Return [X, Y] of the center of cell containing provided text 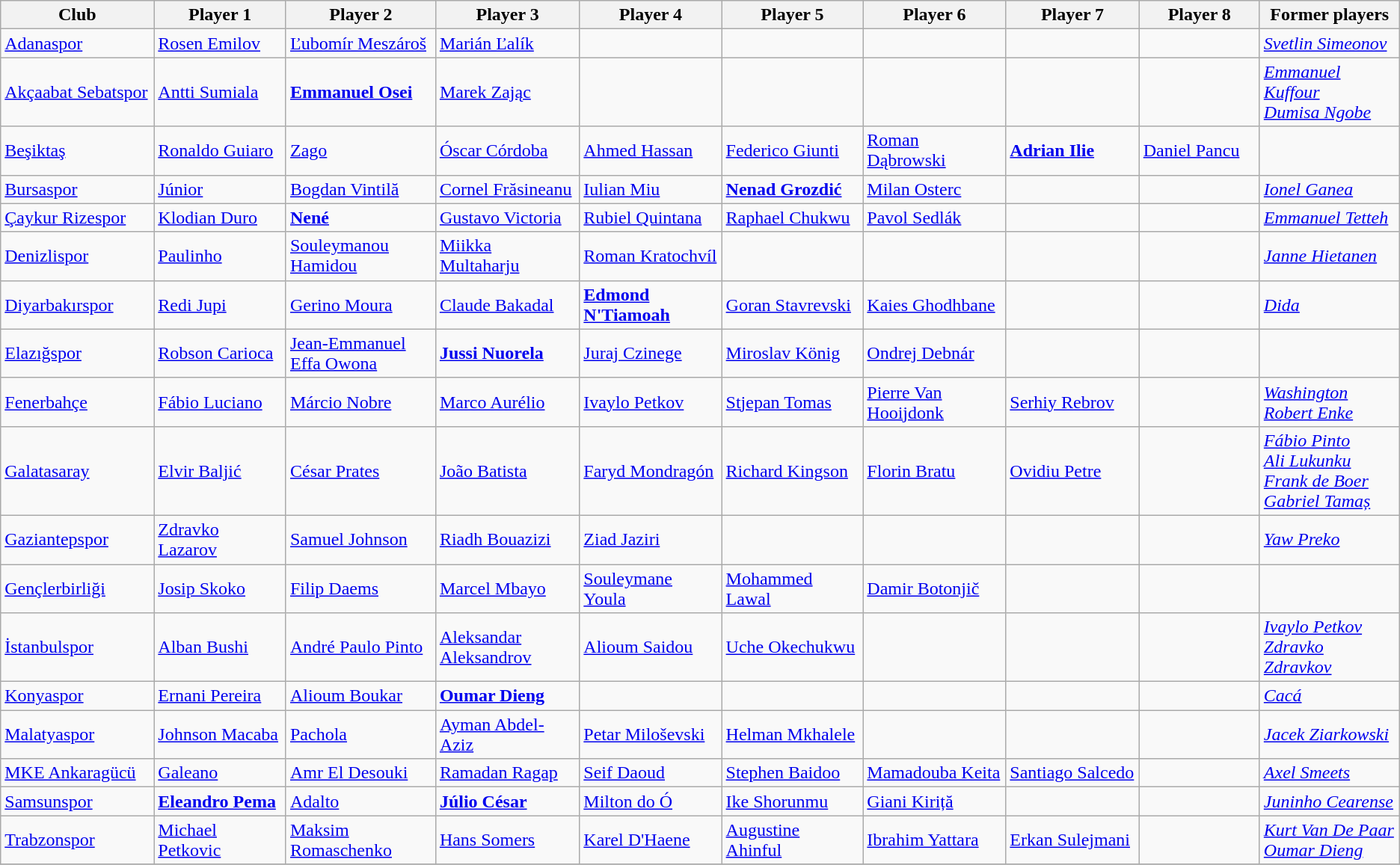
Rubiel Quintana [651, 218]
Ionel Ganea [1330, 189]
Bogdan Vintilă [360, 189]
Paulinho [220, 256]
César Prates [360, 471]
Malatyaspor [78, 734]
Jussi Nuorela [507, 353]
Marek Zając [507, 92]
Nenad Grozdić [793, 189]
Daniel Pancu [1200, 151]
Júnior [220, 189]
Ivaylo Petkov [651, 402]
Ivaylo Petkov Zdravko Zdravkov [1330, 647]
Filip Daems [360, 588]
Ernani Pereira [220, 696]
Player 6 [935, 15]
Roman Dąbrowski [935, 151]
Yaw Preko [1330, 540]
Aleksandar Aleksandrov [507, 647]
MKE Ankaragücü [78, 773]
Óscar Córdoba [507, 151]
Klodian Duro [220, 218]
Pachola [360, 734]
Florin Bratu [935, 471]
Richard Kingson [793, 471]
Robson Carioca [220, 353]
Gençlerbirliği [78, 588]
Josip Skoko [220, 588]
Júlio César [507, 801]
Galeano [220, 773]
Helman Mkhalele [793, 734]
Çaykur Rizespor [78, 218]
Ondrej Debnár [935, 353]
Redi Jupi [220, 305]
Former players [1330, 15]
Kurt Van De Paar Oumar Dieng [1330, 840]
Juraj Czinege [651, 353]
Adrian Ilie [1072, 151]
Raphael Chukwu [793, 218]
Mamadouba Keita [935, 773]
Milton do Ó [651, 801]
Juninho Cearense [1330, 801]
Miikka Multaharju [507, 256]
Souleymane Youla [651, 588]
Cacá [1330, 696]
Gerino Moura [360, 305]
Club [78, 15]
Fenerbahçe [78, 402]
Giani Kiriță [935, 801]
Adalto [360, 801]
Emmanuel Kuffour Dumisa Ngobe [1330, 92]
Ziad Jaziri [651, 540]
Player 1 [220, 15]
Akçaabat Sebatspor [78, 92]
Hans Somers [507, 840]
Rosen Emilov [220, 43]
Zdravko Lazarov [220, 540]
Santiago Salcedo [1072, 773]
Player 2 [360, 15]
Maksim Romaschenko [360, 840]
Alioum Saidou [651, 647]
İstanbulspor [78, 647]
Marco Aurélio [507, 402]
Konyaspor [78, 696]
Roman Kratochvíl [651, 256]
Antti Sumiala [220, 92]
Player 7 [1072, 15]
Emmanuel Osei [360, 92]
Pierre Van Hooijdonk [935, 402]
Beşiktaş [78, 151]
João Batista [507, 471]
Marcel Mbayo [507, 588]
Federico Giunti [793, 151]
Samuel Johnson [360, 540]
Stephen Baidoo [793, 773]
Miroslav König [793, 353]
Svetlin Simeonov [1330, 43]
Elazığspor [78, 353]
Goran Stavrevski [793, 305]
Kaies Ghodhbane [935, 305]
Marián Ľalík [507, 43]
Ľubomír Meszároš [360, 43]
Player 4 [651, 15]
Gaziantepspor [78, 540]
Ronaldo Guiaro [220, 151]
Milan Osterc [935, 189]
Márcio Nobre [360, 402]
Augustine Ahinful [793, 840]
Ayman Abdel-Aziz [507, 734]
Oumar Dieng [507, 696]
Faryd Mondragón [651, 471]
Player 8 [1200, 15]
Cornel Frăsineanu [507, 189]
Souleymanou Hamidou [360, 256]
Samsunspor [78, 801]
Edmond N'Tiamoah [651, 305]
Alban Bushi [220, 647]
Diyarbakırspor [78, 305]
Pavol Sedlák [935, 218]
Adanaspor [78, 43]
Eleandro Pema [220, 801]
Petar Miloševski [651, 734]
Uche Okechukwu [793, 647]
Janne Hietanen [1330, 256]
Player 3 [507, 15]
Galatasaray [78, 471]
Iulian Miu [651, 189]
Player 5 [793, 15]
Serhiy Rebrov [1072, 402]
Alioum Boukar [360, 696]
Fábio Pinto Ali Lukunku Frank de Boer Gabriel Tamaș [1330, 471]
Johnson Macaba [220, 734]
Ike Shorunmu [793, 801]
Jacek Ziarkowski [1330, 734]
Emmanuel Tetteh [1330, 218]
Bursaspor [78, 189]
Nené [360, 218]
Dida [1330, 305]
Fábio Luciano [220, 402]
Gustavo Victoria [507, 218]
Ramadan Ragap [507, 773]
Ibrahim Yattara [935, 840]
Zago [360, 151]
Mohammed Lawal [793, 588]
Stjepan Tomas [793, 402]
Denizlispor [78, 256]
Jean-Emmanuel Effa Owona [360, 353]
Riadh Bouazizi [507, 540]
Damir Botonjič [935, 588]
Amr El Desouki [360, 773]
Ahmed Hassan [651, 151]
Trabzonspor [78, 840]
André Paulo Pinto [360, 647]
Claude Bakadal [507, 305]
Michael Petkovic [220, 840]
Karel D'Haene [651, 840]
Seif Daoud [651, 773]
Elvir Baljić [220, 471]
Washington Robert Enke [1330, 402]
Ovidiu Petre [1072, 471]
Erkan Sulejmani [1072, 840]
Axel Smeets [1330, 773]
